Provide the (x, y) coordinate of the cell's center where the given text is located.  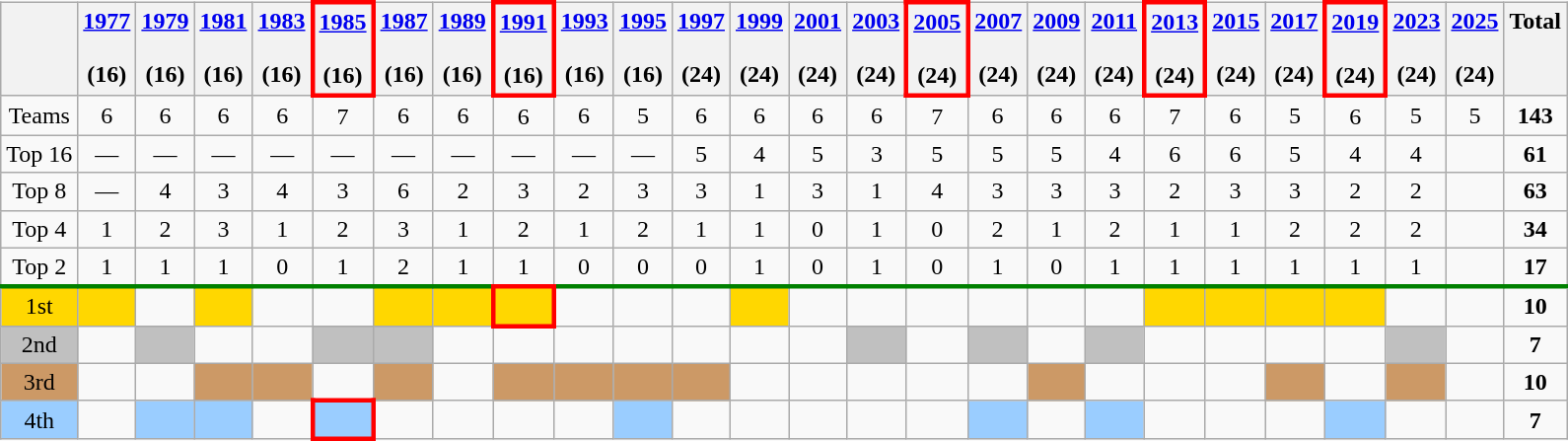
2005(24) (937, 49)
1979(16) (166, 49)
2015(24) (1235, 49)
2nd (39, 344)
34 (1535, 229)
2023(24) (1416, 49)
1997(24) (700, 49)
2003(24) (878, 49)
1989(16) (463, 49)
17 (1535, 267)
1987(16) (404, 49)
Top 16 (39, 154)
Top 2 (39, 267)
63 (1535, 191)
Teams (39, 115)
2007(24) (998, 49)
1993(16) (584, 49)
2017(24) (1296, 49)
2019(24) (1355, 49)
3rd (39, 382)
2011(24) (1114, 49)
1977(16) (107, 49)
2009(24) (1057, 49)
Top 4 (39, 229)
1985(16) (343, 49)
1999(24) (759, 49)
1981(16) (223, 49)
4th (39, 419)
61 (1535, 154)
2001(24) (819, 49)
143 (1535, 115)
2025(24) (1475, 49)
Total (1535, 49)
1995(16) (643, 49)
1983(16) (282, 49)
1st (39, 307)
2013(24) (1175, 49)
1991(16) (524, 49)
Top 8 (39, 191)
